Determine the (x, y) coordinate at the center of the cell enclosing the given text.  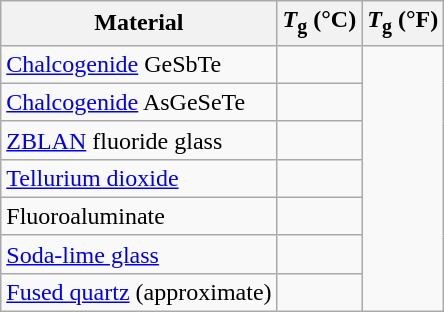
Tg (°C) (320, 23)
Chalcogenide AsGeSeTe (139, 102)
ZBLAN fluoride glass (139, 140)
Fused quartz (approximate) (139, 292)
Chalcogenide GeSbTe (139, 64)
Tellurium dioxide (139, 178)
Soda-lime glass (139, 254)
Material (139, 23)
Tg (°F) (403, 23)
Fluoroaluminate (139, 216)
